Return the (x, y) coordinate for the center point of the cell that contains the specified text.  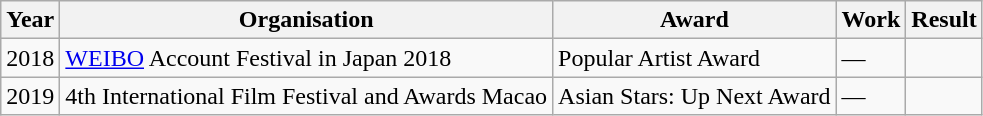
Result (944, 20)
Popular Artist Award (695, 58)
2019 (30, 96)
Asian Stars: Up Next Award (695, 96)
Award (695, 20)
Organisation (306, 20)
WEIBO Account Festival in Japan 2018 (306, 58)
2018 (30, 58)
Year (30, 20)
Work (871, 20)
4th International Film Festival and Awards Macao (306, 96)
